Find where the given text appears and provide that cell's center as (x, y) coordinate. 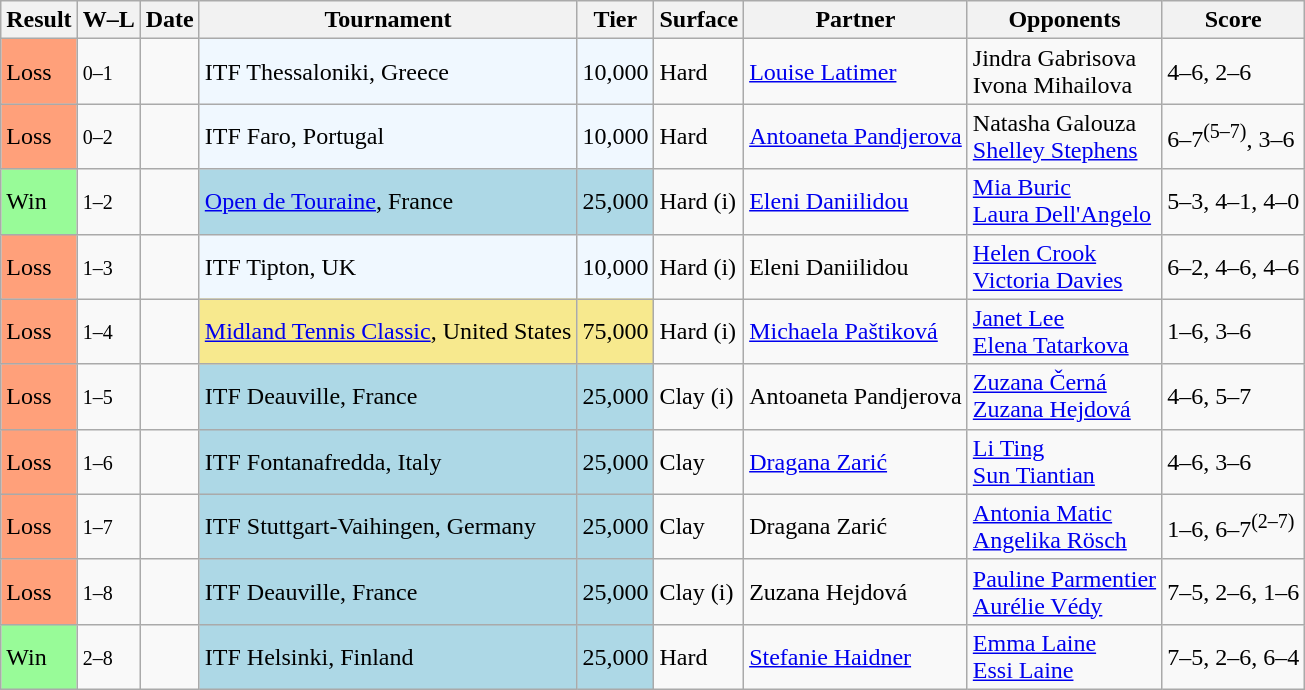
6–2, 4–6, 4–6 (1234, 266)
Open de Touraine, France (388, 202)
Michaela Paštiková (856, 332)
ITF Faro, Portugal (388, 136)
7–5, 2–6, 1–6 (1234, 592)
ITF Stuttgart-Vaihingen, Germany (388, 526)
Tournament (388, 20)
Janet Lee Elena Tatarkova (1064, 332)
1–6 (108, 462)
ITF Thessaloniki, Greece (388, 72)
4–6, 5–7 (1234, 396)
Emma Laine Essi Laine (1064, 656)
1–6, 6–7(2–7) (1234, 526)
1–8 (108, 592)
1–3 (108, 266)
Zuzana Hejdová (856, 592)
Result (39, 20)
ITF Fontanafredda, Italy (388, 462)
2–8 (108, 656)
75,000 (616, 332)
Zuzana Černá Zuzana Hejdová (1064, 396)
Surface (699, 20)
Louise Latimer (856, 72)
4–6, 3–6 (1234, 462)
Antonia Matic Angelika Rösch (1064, 526)
Tier (616, 20)
Helen Crook Victoria Davies (1064, 266)
Midland Tennis Classic, United States (388, 332)
4–6, 2–6 (1234, 72)
Natasha Galouza Shelley Stephens (1064, 136)
1–4 (108, 332)
ITF Tipton, UK (388, 266)
1–6, 3–6 (1234, 332)
Date (170, 20)
6–7(5–7), 3–6 (1234, 136)
Jindra Gabrisova Ivona Mihailova (1064, 72)
1–2 (108, 202)
7–5, 2–6, 6–4 (1234, 656)
Stefanie Haidner (856, 656)
Mia Buric Laura Dell'Angelo (1064, 202)
W–L (108, 20)
Pauline Parmentier Aurélie Védy (1064, 592)
0–1 (108, 72)
Score (1234, 20)
ITF Helsinki, Finland (388, 656)
Opponents (1064, 20)
Li Ting Sun Tiantian (1064, 462)
1–5 (108, 396)
0–2 (108, 136)
1–7 (108, 526)
5–3, 4–1, 4–0 (1234, 202)
Partner (856, 20)
